For the text-containing cell, return its midpoint in (X, Y) coordinate format. 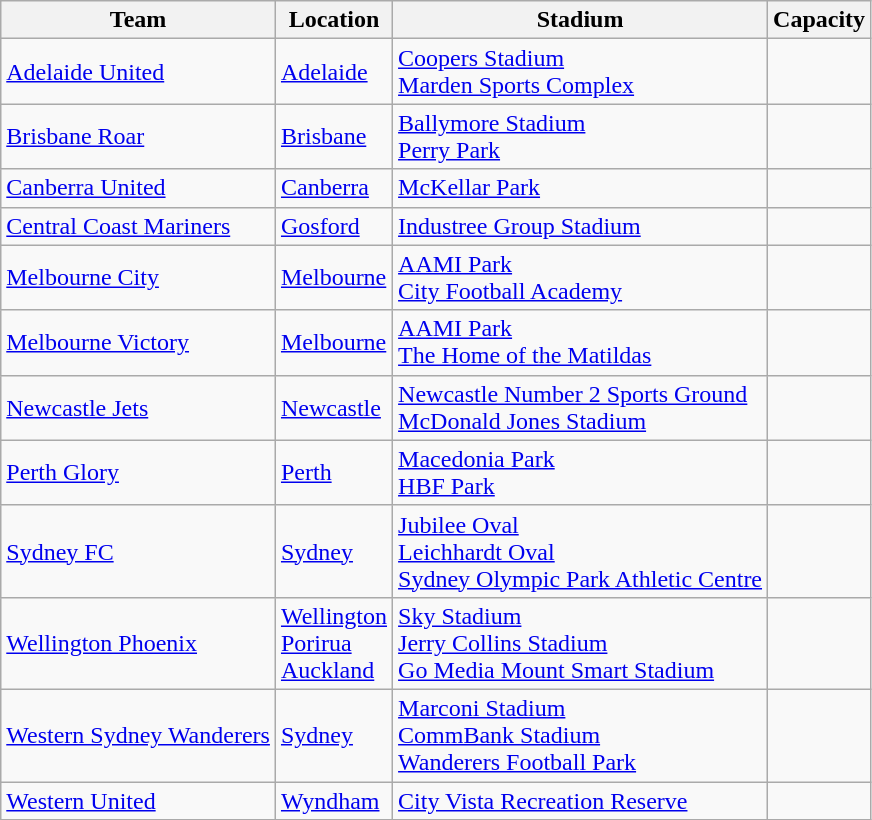
Stadium (580, 20)
Wellington Phoenix (138, 643)
Location (334, 20)
Perth (334, 472)
Sydney FC (138, 551)
Industree Group Stadium (580, 226)
Melbourne City (138, 278)
City Vista Recreation Reserve (580, 801)
Coopers StadiumMarden Sports Complex (580, 72)
Macedonia ParkHBF Park (580, 472)
Wyndham (334, 801)
Perth Glory (138, 472)
AAMI ParkThe Home of the Matildas (580, 342)
Adelaide United (138, 72)
Western Sydney Wanderers (138, 735)
Jubilee OvalLeichhardt OvalSydney Olympic Park Athletic Centre (580, 551)
Newcastle Jets (138, 408)
Sky StadiumJerry Collins StadiumGo Media Mount Smart Stadium (580, 643)
Ballymore StadiumPerry Park (580, 136)
AAMI ParkCity Football Academy (580, 278)
Canberra (334, 188)
McKellar Park (580, 188)
Gosford (334, 226)
Melbourne Victory (138, 342)
Newcastle (334, 408)
Newcastle Number 2 Sports GroundMcDonald Jones Stadium (580, 408)
Central Coast Mariners (138, 226)
Brisbane (334, 136)
Team (138, 20)
Adelaide (334, 72)
Capacity (820, 20)
Brisbane Roar (138, 136)
WellingtonPoriruaAuckland (334, 643)
Marconi StadiumCommBank StadiumWanderers Football Park (580, 735)
Canberra United (138, 188)
Western United (138, 801)
